Search for the cell housing the specified text and yield its (X, Y) center coordinate. 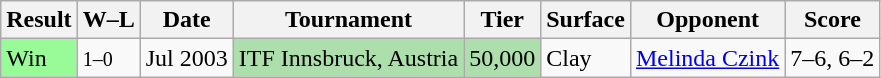
Clay (586, 58)
Result (39, 20)
1–0 (108, 58)
Melinda Czink (707, 58)
Jul 2003 (186, 58)
W–L (108, 20)
Surface (586, 20)
Tier (502, 20)
7–6, 6–2 (832, 58)
ITF Innsbruck, Austria (348, 58)
Score (832, 20)
Opponent (707, 20)
50,000 (502, 58)
Win (39, 58)
Tournament (348, 20)
Date (186, 20)
